Extract the (X, Y) coordinate from the center of the cell holding the provided text.  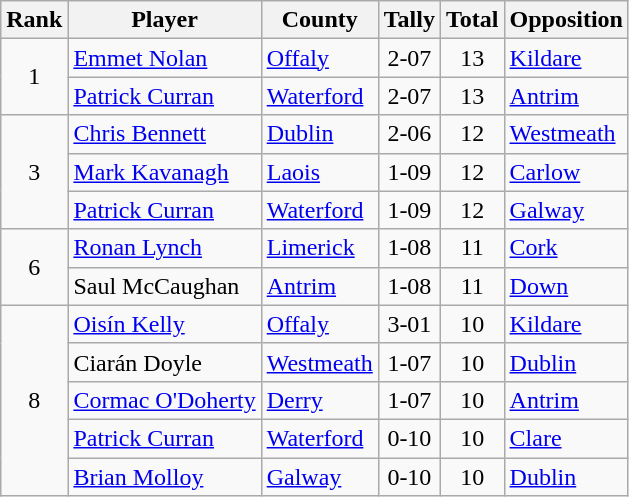
Limerick (320, 248)
Oisín Kelly (164, 324)
6 (34, 267)
1 (34, 77)
3 (34, 172)
Cork (566, 248)
Clare (566, 438)
Emmet Nolan (164, 58)
Ciarán Doyle (164, 362)
Total (472, 20)
Brian Molloy (164, 477)
Mark Kavanagh (164, 172)
Tally (409, 20)
Derry (320, 400)
3-01 (409, 324)
Saul McCaughan (164, 286)
8 (34, 400)
Player (164, 20)
County (320, 20)
Ronan Lynch (164, 248)
Rank (34, 20)
Laois (320, 172)
2-06 (409, 134)
Down (566, 286)
Opposition (566, 20)
Cormac O'Doherty (164, 400)
Chris Bennett (164, 134)
Carlow (566, 172)
